Return (x, y) of the center of cell containing provided text 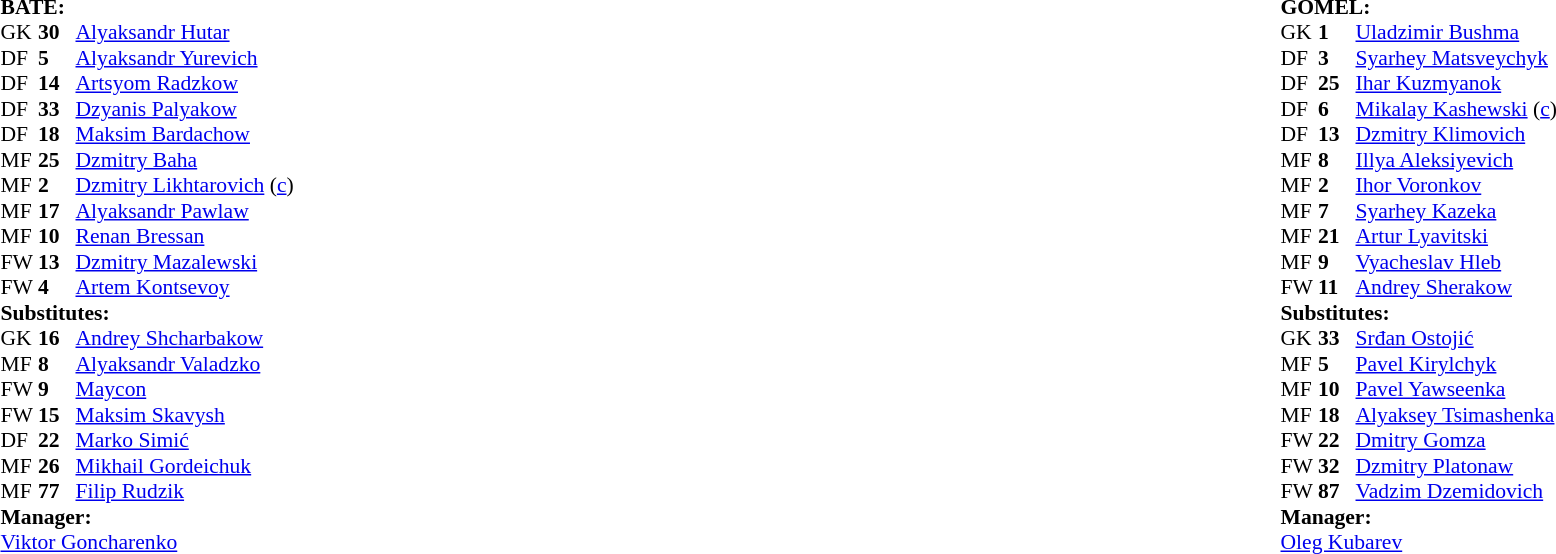
15 (57, 415)
16 (57, 339)
Dzmitry Likhtarovich (c) (185, 185)
Dzmitry Mazalewski (185, 262)
Artem Kontsevoy (185, 287)
1 (1337, 33)
26 (57, 466)
17 (57, 211)
Alyaksandr Hutar (185, 33)
Mikhail Gordeichuk (185, 466)
Alyaksandr Valadzko (185, 364)
Maycon (185, 389)
Maksim Skavysh (185, 415)
Alyaksandr Pawlaw (185, 211)
Alyaksandr Yurevich (185, 58)
87 (1337, 491)
Marko Simić (185, 441)
Filip Rudzik (185, 491)
14 (57, 83)
4 (57, 287)
32 (1337, 466)
3 (1337, 58)
21 (1337, 237)
Andrey Shcharbakow (185, 339)
Dzyanis Palyakow (185, 109)
30 (57, 33)
Substitutes: (146, 313)
Renan Bressan (185, 237)
7 (1337, 211)
11 (1337, 287)
Maksim Bardachow (185, 135)
6 (1337, 109)
Artsyom Radzkow (185, 83)
Dzmitry Baha (185, 160)
77 (57, 491)
Manager: (146, 517)
